Provide the [X, Y] coordinate of the cell's center where the given text is located.  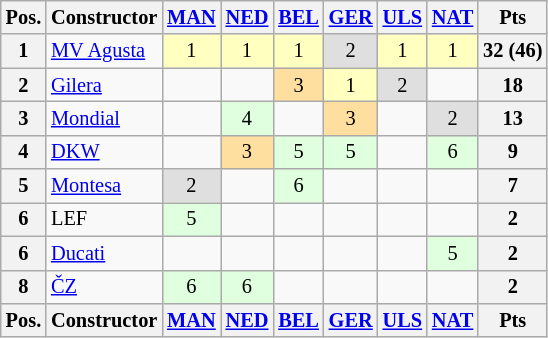
7 [512, 186]
9 [512, 152]
32 (46) [512, 51]
Mondial [104, 118]
DKW [104, 152]
Gilera [104, 85]
18 [512, 85]
8 [24, 287]
LEF [104, 219]
MV Agusta [104, 51]
13 [512, 118]
ČZ [104, 287]
Montesa [104, 186]
Ducati [104, 253]
